From the cell containing the given text, extract its center point as [x, y] coordinate. 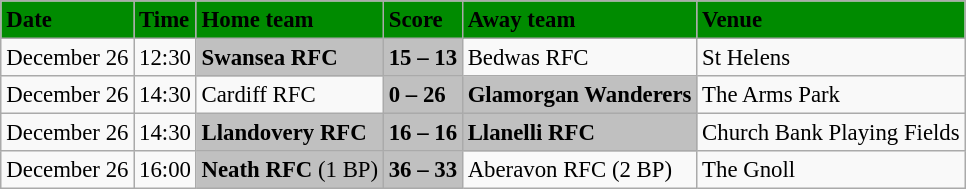
16 – 16 [422, 133]
Score [422, 20]
Llanelli RFC [579, 133]
12:30 [166, 57]
Llandovery RFC [290, 133]
16:00 [166, 170]
0 – 26 [422, 95]
Glamorgan Wanderers [579, 95]
Date [68, 20]
Venue [831, 20]
36 – 33 [422, 170]
15 – 13 [422, 57]
The Arms Park [831, 95]
Neath RFC (1 BP) [290, 170]
Time [166, 20]
Church Bank Playing Fields [831, 133]
The Gnoll [831, 170]
Aberavon RFC (2 BP) [579, 170]
St Helens [831, 57]
Bedwas RFC [579, 57]
Swansea RFC [290, 57]
Cardiff RFC [290, 95]
Home team [290, 20]
Away team [579, 20]
